Return [x, y] of the center of cell containing provided text 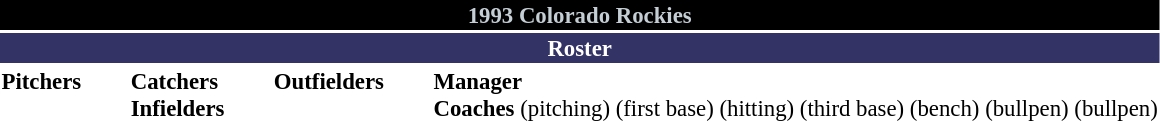
1993 Colorado Rockies [580, 15]
Roster [580, 48]
